Locate the cell with the specified text and output its (X, Y) center coordinate. 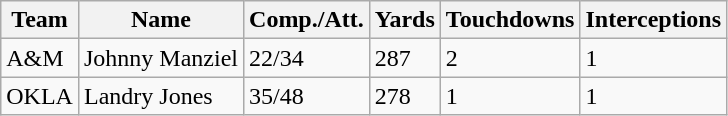
Johnny Manziel (160, 58)
Name (160, 20)
A&M (40, 58)
Yards (404, 20)
2 (510, 58)
35/48 (307, 96)
Landry Jones (160, 96)
278 (404, 96)
OKLA (40, 96)
Interceptions (654, 20)
287 (404, 58)
22/34 (307, 58)
Comp./Att. (307, 20)
Team (40, 20)
Touchdowns (510, 20)
